Capture the cell that displays the provided text and extract its (x, y) central coordinate. 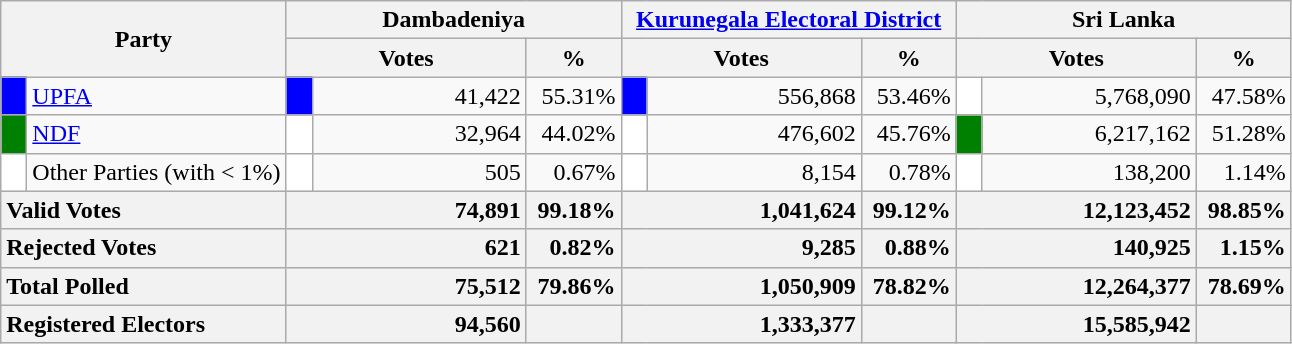
8,154 (754, 172)
Valid Votes (144, 210)
12,123,452 (1076, 210)
9,285 (741, 248)
74,891 (406, 210)
5,768,090 (1089, 96)
51.28% (1244, 134)
0.82% (574, 248)
99.18% (574, 210)
15,585,942 (1076, 324)
140,925 (1076, 248)
98.85% (1244, 210)
1,333,377 (741, 324)
41,422 (419, 96)
NDF (156, 134)
Kurunegala Electoral District (788, 20)
44.02% (574, 134)
Total Polled (144, 286)
12,264,377 (1076, 286)
75,512 (406, 286)
1,050,909 (741, 286)
Dambadeniya (454, 20)
94,560 (406, 324)
32,964 (419, 134)
78.69% (1244, 286)
0.67% (574, 172)
99.12% (908, 210)
1,041,624 (741, 210)
Sri Lanka (1124, 20)
476,602 (754, 134)
Registered Electors (144, 324)
505 (419, 172)
556,868 (754, 96)
138,200 (1089, 172)
79.86% (574, 286)
6,217,162 (1089, 134)
53.46% (908, 96)
47.58% (1244, 96)
Other Parties (with < 1%) (156, 172)
1.15% (1244, 248)
Party (144, 39)
1.14% (1244, 172)
78.82% (908, 286)
55.31% (574, 96)
0.88% (908, 248)
Rejected Votes (144, 248)
45.76% (908, 134)
UPFA (156, 96)
0.78% (908, 172)
621 (406, 248)
